Provide the [X, Y] coordinate of the cell's center where the given text is located.  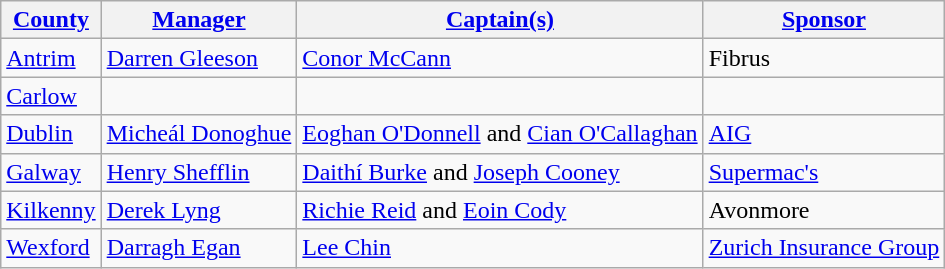
Captain(s) [500, 20]
Darren Gleeson [199, 58]
Fibrus [824, 58]
AIG [824, 134]
Manager [199, 20]
Eoghan O'Donnell and Cian O'Callaghan [500, 134]
Wexford [51, 248]
Galway [51, 172]
Supermac's [824, 172]
Antrim [51, 58]
Conor McCann [500, 58]
Kilkenny [51, 210]
Daithí Burke and Joseph Cooney [500, 172]
Micheál Donoghue [199, 134]
Avonmore [824, 210]
Dublin [51, 134]
Richie Reid and Eoin Cody [500, 210]
Sponsor [824, 20]
Carlow [51, 96]
Derek Lyng [199, 210]
County [51, 20]
Zurich Insurance Group [824, 248]
Henry Shefflin [199, 172]
Lee Chin [500, 248]
Darragh Egan [199, 248]
